For the text-containing cell, return its midpoint in [X, Y] coordinate format. 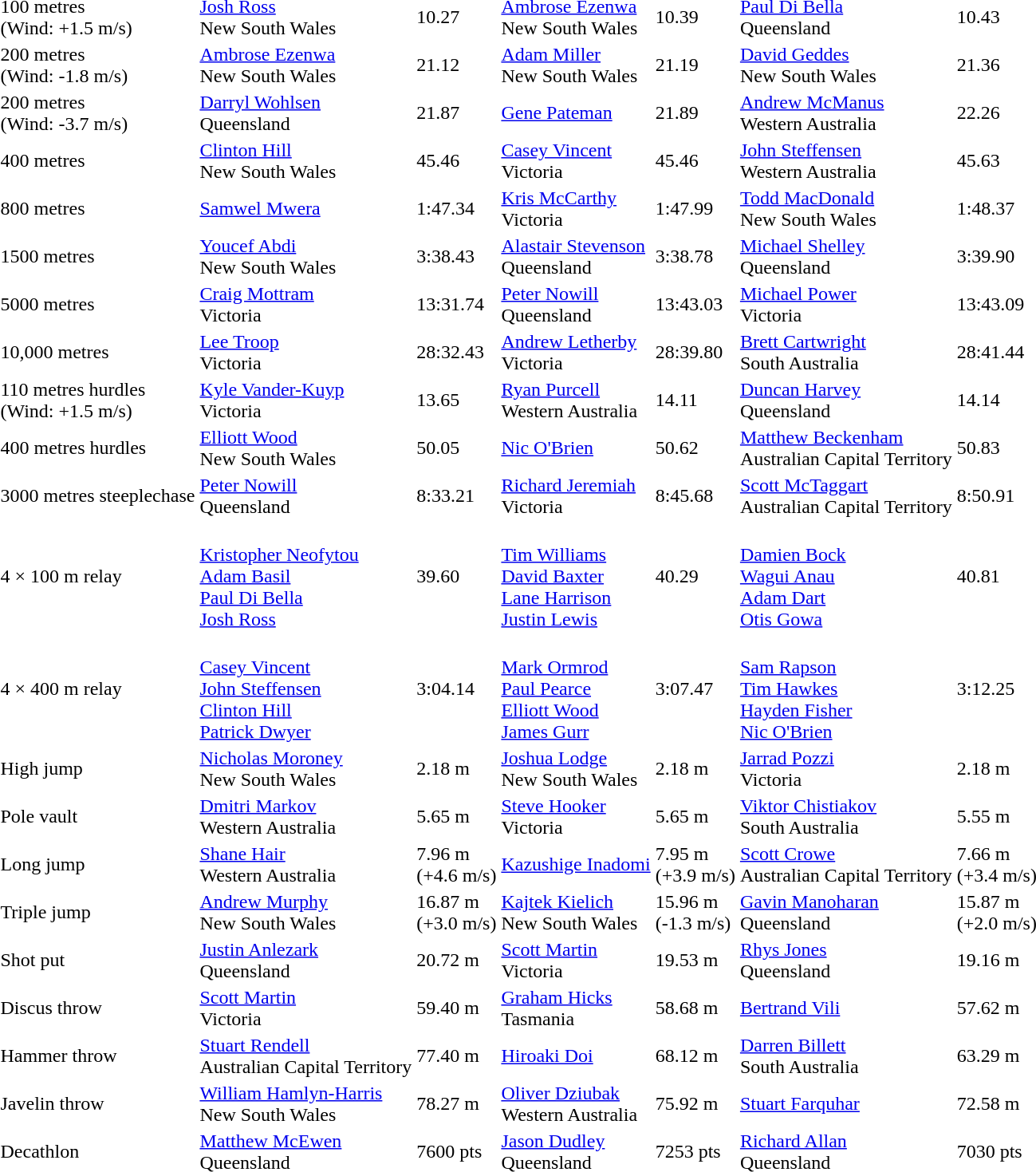
Matthew BeckenhamAustralian Capital Territory [845, 448]
David GeddesNew South Wales [845, 65]
Darren BillettSouth Australia [845, 1056]
Jarrad PozziVictoria [845, 769]
Scott CroweAustralian Capital Territory [845, 865]
Michael PowerVictoria [845, 305]
Andrew LetherbyVictoria [576, 353]
Kristopher NeofytouAdam BasilPaul Di BellaJosh Ross [306, 576]
58.68 m [695, 1008]
3:38.43 [456, 257]
Brett CartwrightSouth Australia [845, 353]
Scott McTaggartAustralian Capital Territory [845, 496]
13:43.03 [695, 305]
Casey VincentJohn SteffensenClinton HillPatrick Dwyer [306, 689]
78.27 m [456, 1104]
13:31.74 [456, 305]
Gavin ManoharanQueensland [845, 913]
7.95 m (+3.9 m/s) [695, 865]
Craig MottramVictoria [306, 305]
21.87 [456, 113]
Michael ShelleyQueensland [845, 257]
Ryan PurcellWestern Australia [576, 401]
14.11 [695, 401]
Lee TroopVictoria [306, 353]
Alastair StevensonQueensland [576, 257]
Tim WilliamsDavid BaxterLane HarrisonJustin Lewis [576, 576]
13.65 [456, 401]
68.12 m [695, 1056]
3:38.78 [695, 257]
John SteffensenWestern Australia [845, 161]
75.92 m [695, 1104]
Nic O'Brien [576, 448]
15.96 m (-1.3 m/s) [695, 913]
50.62 [695, 448]
Hiroaki Doi [576, 1056]
16.87 m (+3.0 m/s) [456, 913]
Joshua LodgeNew South Wales [576, 769]
Richard JeremiahVictoria [576, 496]
7.96 m (+4.6 m/s) [456, 865]
Steve HookerVictoria [576, 817]
Rhys JonesQueensland [845, 961]
3:04.14 [456, 689]
50.05 [456, 448]
28:32.43 [456, 353]
Viktor ChistiakovSouth Australia [845, 817]
Adam MillerNew South Wales [576, 65]
Mark OrmrodPaul PearceElliott WoodJames Gurr [576, 689]
Ambrose EzenwaNew South Wales [306, 65]
Kris McCarthyVictoria [576, 209]
William Hamlyn-HarrisNew South Wales [306, 1104]
Andrew McManusWestern Australia [845, 113]
21.19 [695, 65]
Youcef AbdiNew South Wales [306, 257]
3:07.47 [695, 689]
Kazushige Inadomi [576, 865]
Andrew MurphyNew South Wales [306, 913]
28:39.80 [695, 353]
Gene Pateman [576, 113]
Samwel Mwera [306, 209]
Kyle Vander-KuypVictoria [306, 401]
Oliver DziubakWestern Australia [576, 1104]
8:45.68 [695, 496]
77.40 m [456, 1056]
Bertrand Vili [845, 1008]
21.89 [695, 113]
Sam RapsonTim HawkesHayden FisherNic O'Brien [845, 689]
Stuart RendellAustralian Capital Territory [306, 1056]
Clinton HillNew South Wales [306, 161]
20.72 m [456, 961]
19.53 m [695, 961]
Justin AnlezarkQueensland [306, 961]
8:33.21 [456, 496]
59.40 m [456, 1008]
21.12 [456, 65]
Nicholas MoroneyNew South Wales [306, 769]
Stuart Farquhar [845, 1104]
Graham HicksTasmania [576, 1008]
Casey VincentVictoria [576, 161]
Dmitri MarkovWestern Australia [306, 817]
Duncan HarveyQueensland [845, 401]
Kajtek KielichNew South Wales [576, 913]
1:47.34 [456, 209]
39.60 [456, 576]
Damien BockWagui AnauAdam DartOtis Gowa [845, 576]
Darryl WohlsenQueensland [306, 113]
1:47.99 [695, 209]
Shane HairWestern Australia [306, 865]
40.29 [695, 576]
Elliott WoodNew South Wales [306, 448]
Todd MacDonaldNew South Wales [845, 209]
